Return the (X, Y) coordinate for the center point of the cell that contains the specified text.  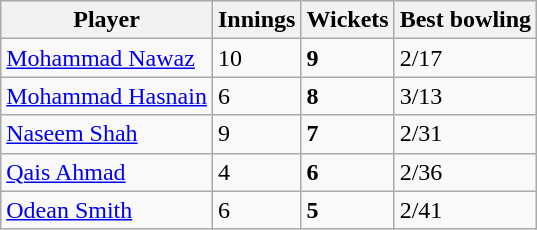
10 (256, 58)
2/17 (465, 58)
7 (348, 134)
Best bowling (465, 20)
Mohammad Hasnain (107, 96)
Wickets (348, 20)
4 (256, 172)
3/13 (465, 96)
2/31 (465, 134)
Odean Smith (107, 210)
2/41 (465, 210)
Innings (256, 20)
2/36 (465, 172)
Qais Ahmad (107, 172)
Player (107, 20)
Mohammad Nawaz (107, 58)
8 (348, 96)
Naseem Shah (107, 134)
5 (348, 210)
